Output the (X, Y) coordinate of the center of the cell containing the given text.  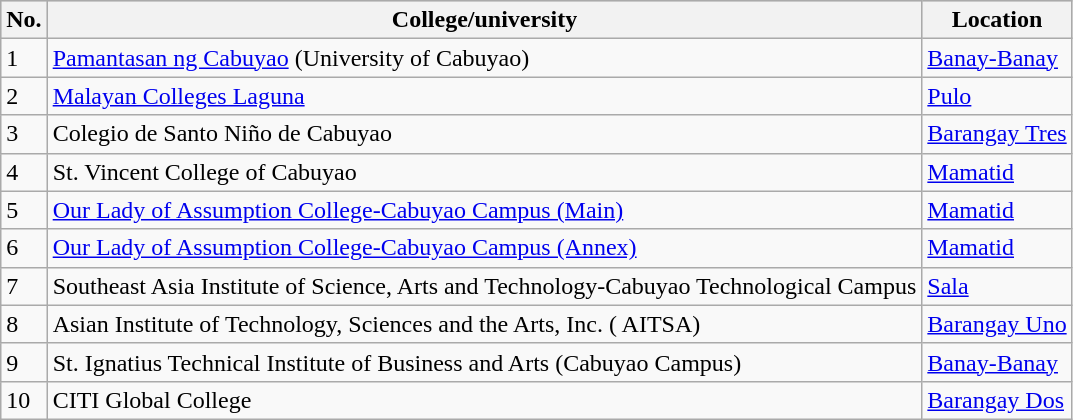
4 (24, 172)
Barangay Dos (997, 400)
8 (24, 324)
Barangay Tres (997, 134)
College/university (484, 20)
Colegio de Santo Niño de Cabuyao (484, 134)
9 (24, 362)
Location (997, 20)
Our Lady of Assumption College-Cabuyao Campus (Annex) (484, 248)
Asian Institute of Technology, Sciences and the Arts, Inc. ( AITSA) (484, 324)
10 (24, 400)
3 (24, 134)
St. Vincent College of Cabuyao (484, 172)
No. (24, 20)
St. Ignatius Technical Institute of Business and Arts (Cabuyao Campus) (484, 362)
Our Lady of Assumption College-Cabuyao Campus (Main) (484, 210)
Pamantasan ng Cabuyao (University of Cabuyao) (484, 58)
6 (24, 248)
Sala (997, 286)
Barangay Uno (997, 324)
Malayan Colleges Laguna (484, 96)
2 (24, 96)
7 (24, 286)
CITI Global College (484, 400)
5 (24, 210)
1 (24, 58)
Southeast Asia Institute of Science, Arts and Technology-Cabuyao Technological Campus (484, 286)
Pulo (997, 96)
